Output the (x, y) coordinate of the center of the cell containing the given text.  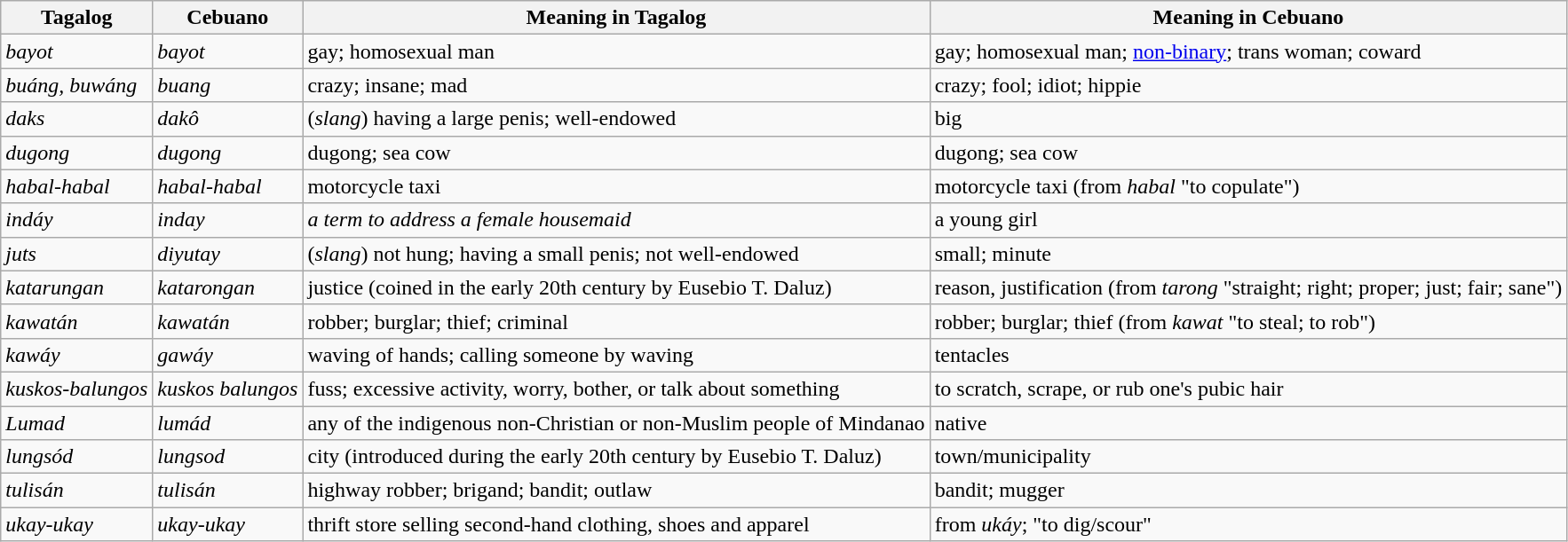
city (introduced during the early 20th century by Eusebio T. Daluz) (616, 457)
Meaning in Cebuano (1248, 18)
town/municipality (1248, 457)
reason, justification (from tarong "straight; right; proper; just; fair; sane") (1248, 287)
kuskos balungos (227, 389)
crazy; fool; idiot; hippie (1248, 85)
juts (76, 254)
native (1248, 423)
from ukáy; "to dig/scour" (1248, 524)
lumád (227, 423)
kawáy (76, 355)
bandit; mugger (1248, 491)
inday (227, 220)
tentacles (1248, 355)
buang (227, 85)
highway robber; brigand; bandit; outlaw (616, 491)
motorcycle taxi (from habal "to copulate") (1248, 186)
crazy; insane; mad (616, 85)
motorcycle taxi (616, 186)
robber; burglar; thief (from kawat "to steal; to rob") (1248, 321)
waving of hands; calling someone by waving (616, 355)
diyutay (227, 254)
Tagalog (76, 18)
Lumad (76, 423)
buáng, buwáng (76, 85)
katarongan (227, 287)
thrift store selling second-hand clothing, shoes and apparel (616, 524)
gawáy (227, 355)
(slang) having a large penis; well-endowed (616, 119)
(slang) not hung; having a small penis; not well-endowed (616, 254)
a term to address a female housemaid (616, 220)
to scratch, scrape, or rub one's pubic hair (1248, 389)
any of the indigenous non-Christian or non-Muslim people of Mindanao (616, 423)
lungsód (76, 457)
gay; homosexual man (616, 51)
robber; burglar; thief; criminal (616, 321)
kuskos-balungos (76, 389)
Cebuano (227, 18)
indáy (76, 220)
gay; homosexual man; non-binary; trans woman; coward (1248, 51)
Meaning in Tagalog (616, 18)
big (1248, 119)
small; minute (1248, 254)
katarungan (76, 287)
dakô (227, 119)
justice (coined in the early 20th century by Eusebio T. Daluz) (616, 287)
fuss; excessive activity, worry, bother, or talk about something (616, 389)
a young girl (1248, 220)
daks (76, 119)
lungsod (227, 457)
